Detect which cell encompasses the target text, then output its (X, Y) center coordinate. 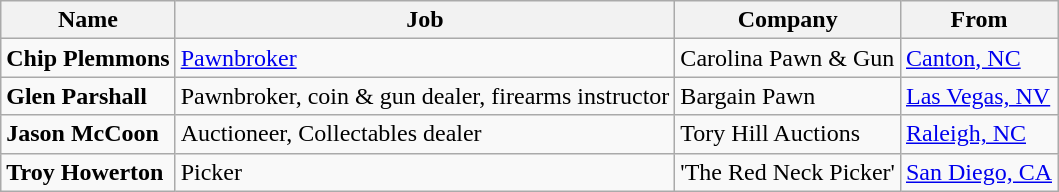
Name (88, 20)
From (978, 20)
Tory Hill Auctions (788, 134)
Canton, NC (978, 58)
Job (425, 20)
Pawnbroker (425, 58)
Raleigh, NC (978, 134)
Company (788, 20)
Auctioneer, Collectables dealer (425, 134)
Carolina Pawn & Gun (788, 58)
Glen Parshall (88, 96)
Bargain Pawn (788, 96)
Pawnbroker, coin & gun dealer, firearms instructor (425, 96)
'The Red Neck Picker' (788, 172)
Las Vegas, NV (978, 96)
San Diego, CA (978, 172)
Troy Howerton (88, 172)
Chip Plemmons (88, 58)
Picker (425, 172)
Jason McCoon (88, 134)
